Find where the given text appears and provide that cell's center as [x, y] coordinate. 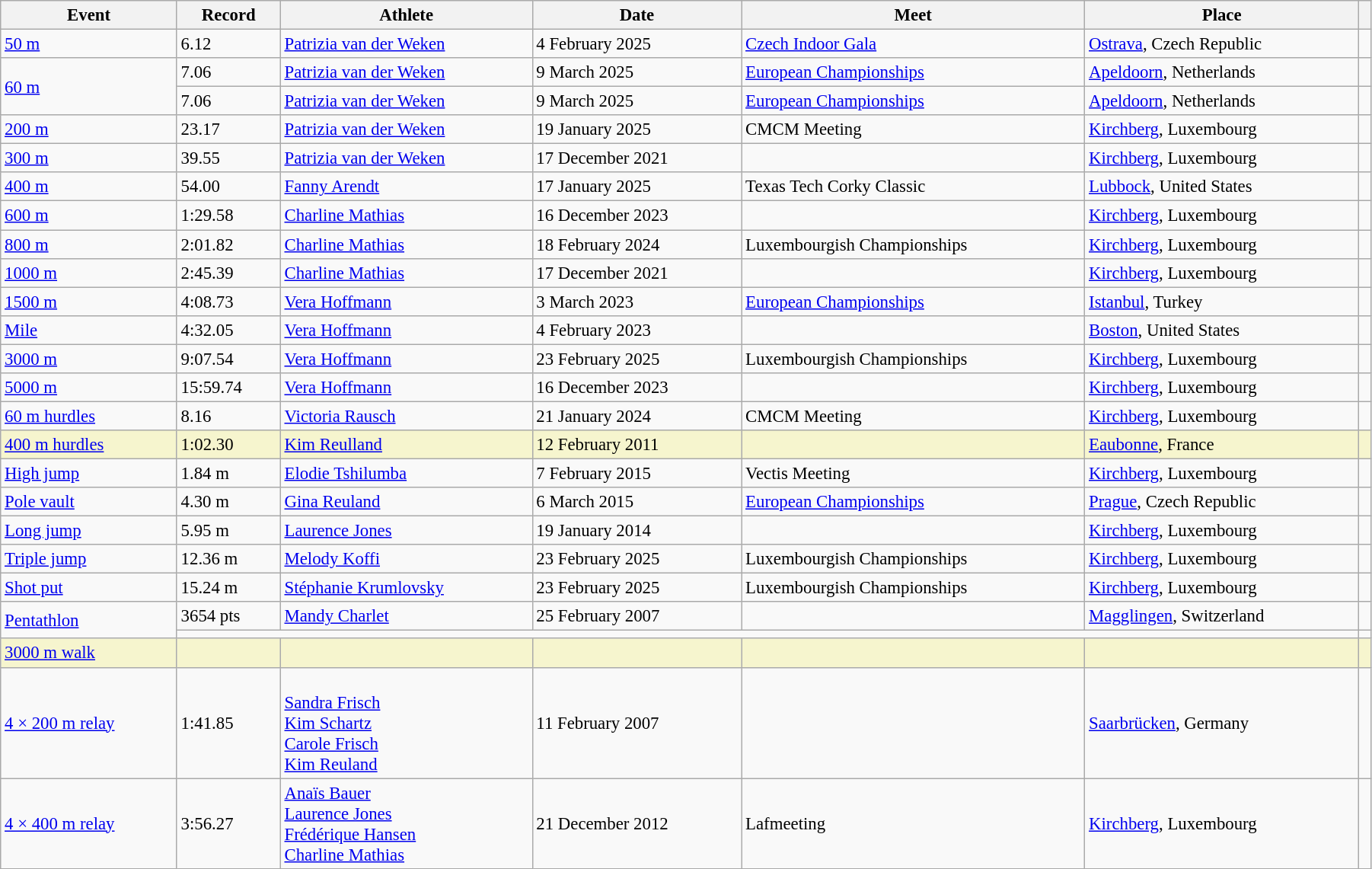
Date [637, 15]
Czech Indoor Gala [914, 44]
15.24 m [228, 588]
60 m [89, 87]
Istanbul, Turkey [1222, 302]
800 m [89, 244]
3:56.27 [228, 824]
4 February 2023 [637, 330]
Mandy Charlet [407, 616]
54.00 [228, 187]
17 January 2025 [637, 187]
Event [89, 15]
300 m [89, 158]
6 March 2015 [637, 502]
400 m hurdles [89, 445]
7 February 2015 [637, 473]
19 January 2025 [637, 129]
4 × 200 m relay [89, 723]
Fanny Arendt [407, 187]
High jump [89, 473]
Gina Reuland [407, 502]
200 m [89, 129]
3 March 2023 [637, 302]
25 February 2007 [637, 616]
1:02.30 [228, 445]
4.30 m [228, 502]
15:59.74 [228, 388]
3654 pts [228, 616]
Record [228, 15]
8.16 [228, 416]
21 December 2012 [637, 824]
18 February 2024 [637, 244]
Triple jump [89, 559]
2:01.82 [228, 244]
Melody Koffi [407, 559]
600 m [89, 216]
11 February 2007 [637, 723]
1500 m [89, 302]
Pole vault [89, 502]
Anaïs BauerLaurence JonesFrédérique HansenCharline Mathias [407, 824]
400 m [89, 187]
Boston, United States [1222, 330]
Sandra FrischKim SchartzCarole FrischKim Reuland [407, 723]
Kim Reulland [407, 445]
4 February 2025 [637, 44]
4:08.73 [228, 302]
Lubbock, United States [1222, 187]
19 January 2014 [637, 531]
9:07.54 [228, 359]
Victoria Rausch [407, 416]
3000 m walk [89, 653]
Shot put [89, 588]
1:29.58 [228, 216]
5.95 m [228, 531]
Elodie Tshilumba [407, 473]
39.55 [228, 158]
Athlete [407, 15]
3000 m [89, 359]
Mile [89, 330]
Place [1222, 15]
Laurence Jones [407, 531]
Eaubonne, France [1222, 445]
50 m [89, 44]
60 m hurdles [89, 416]
4:32.05 [228, 330]
Magglingen, Switzerland [1222, 616]
1.84 m [228, 473]
2:45.39 [228, 273]
Texas Tech Corky Classic [914, 187]
12.36 m [228, 559]
1:41.85 [228, 723]
Vectis Meeting [914, 473]
12 February 2011 [637, 445]
Saarbrücken, Germany [1222, 723]
Prague, Czech Republic [1222, 502]
Pentathlon [89, 620]
Long jump [89, 531]
5000 m [89, 388]
Meet [914, 15]
6.12 [228, 44]
21 January 2024 [637, 416]
23.17 [228, 129]
Stéphanie Krumlovsky [407, 588]
Ostrava, Czech Republic [1222, 44]
4 × 400 m relay [89, 824]
1000 m [89, 273]
Lafmeeting [914, 824]
